Return the (X, Y) coordinate for the center point of the cell that contains the specified text.  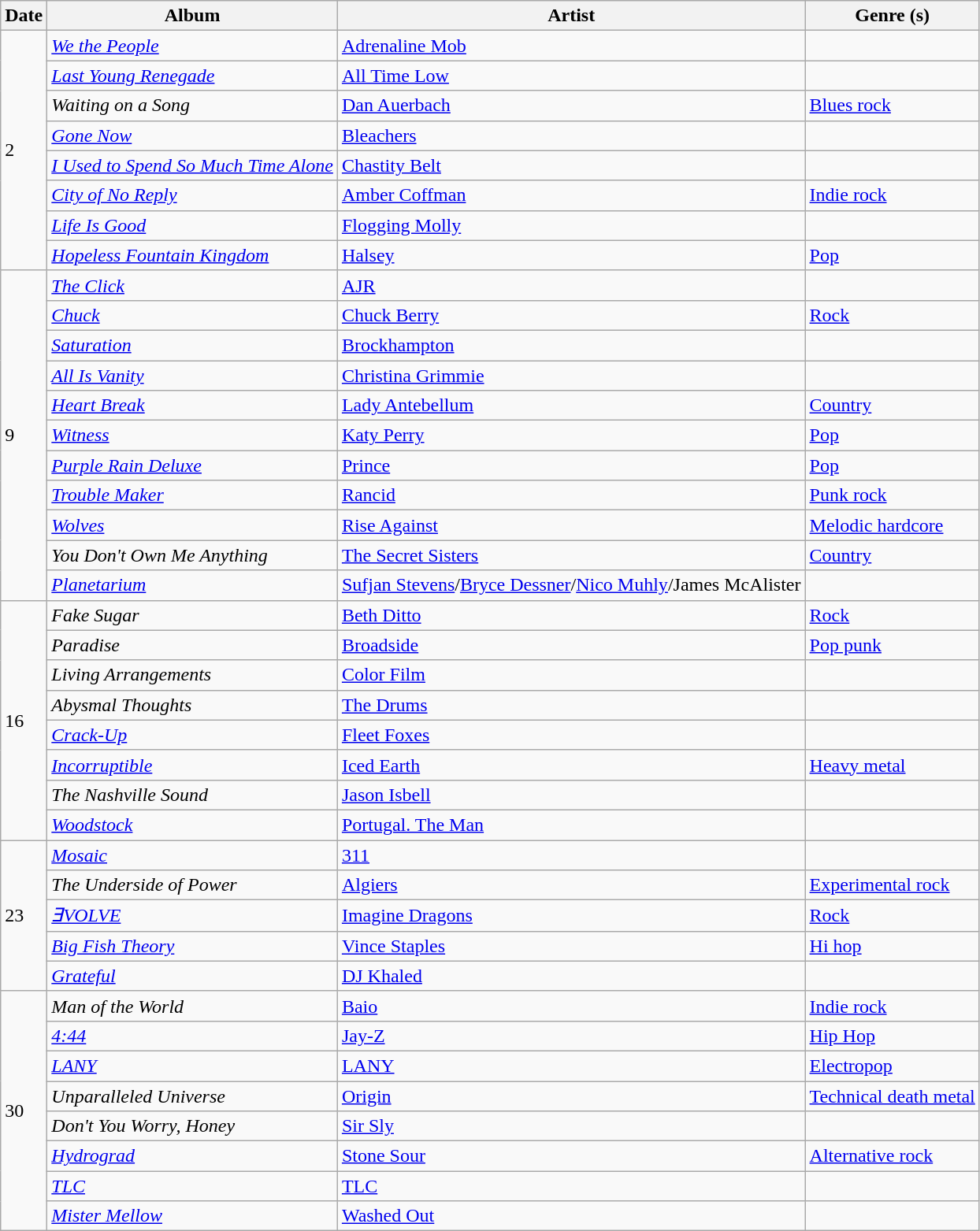
Woodstock (192, 825)
Washed Out (571, 1216)
Grateful (192, 976)
City of No Reply (192, 195)
The Secret Sisters (571, 555)
DJ Khaled (571, 976)
Baio (571, 1006)
Paradise (192, 645)
Origin (571, 1096)
Chuck (192, 315)
Mister Mellow (192, 1216)
Experimental rock (892, 885)
Rise Against (571, 525)
Vince Staples (571, 946)
Don't You Worry, Honey (192, 1126)
Genre (s) (892, 16)
Purple Rain Deluxe (192, 465)
You Don't Own Me Anything (192, 555)
Date (24, 16)
Life Is Good (192, 225)
Stone Sour (571, 1156)
Dan Auerbach (571, 106)
Jason Isbell (571, 795)
Broadside (571, 645)
Amber Coffman (571, 195)
Portugal. The Man (571, 825)
Brockhampton (571, 345)
Hopeless Fountain Kingdom (192, 255)
Wolves (192, 525)
16 (24, 720)
Trouble Maker (192, 495)
Iced Earth (571, 765)
Color Film (571, 675)
Blues rock (892, 106)
Incorruptible (192, 765)
Adrenaline Mob (571, 46)
The Drums (571, 705)
The Nashville Sound (192, 795)
Fake Sugar (192, 615)
Lady Antebellum (571, 406)
Big Fish Theory (192, 946)
Chastity Belt (571, 165)
The Click (192, 285)
4:44 (192, 1036)
2 (24, 150)
Punk rock (892, 495)
Living Arrangements (192, 675)
Heart Break (192, 406)
Crack-Up (192, 735)
Hi hop (892, 946)
AJR (571, 285)
Rancid (571, 495)
Prince (571, 465)
Chuck Berry (571, 315)
The Underside of Power (192, 885)
Flogging Molly (571, 225)
Heavy metal (892, 765)
Electropop (892, 1066)
Hydrograd (192, 1156)
Witness (192, 436)
Gone Now (192, 135)
Halsey (571, 255)
Planetarium (192, 585)
Waiting on a Song (192, 106)
Man of the World (192, 1006)
Bleachers (571, 135)
Sufjan Stevens/Bryce Dessner/Nico Muhly/James McAlister (571, 585)
Melodic hardcore (892, 525)
Hip Hop (892, 1036)
Algiers (571, 885)
Christina Grimmie (571, 376)
Album (192, 16)
Last Young Renegade (192, 76)
ƎVOLVE (192, 916)
Katy Perry (571, 436)
Abysmal Thoughts (192, 705)
311 (571, 855)
Saturation (192, 345)
Unparalleled Universe (192, 1096)
Pop punk (892, 645)
Sir Sly (571, 1126)
Imagine Dragons (571, 916)
Fleet Foxes (571, 735)
9 (24, 435)
Mosaic (192, 855)
Technical death metal (892, 1096)
Jay-Z (571, 1036)
I Used to Spend So Much Time Alone (192, 165)
Beth Ditto (571, 615)
All Is Vanity (192, 376)
23 (24, 915)
We the People (192, 46)
30 (24, 1110)
Alternative rock (892, 1156)
Artist (571, 16)
All Time Low (571, 76)
